Pinpoint the cell where the given text exists, returning its [x, y] midpoint coordinate. 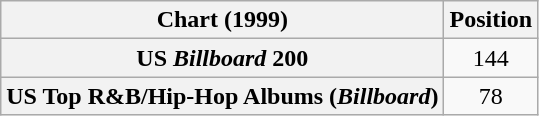
Chart (1999) [222, 20]
US Top R&B/Hip-Hop Albums (Billboard) [222, 96]
78 [491, 96]
US Billboard 200 [222, 58]
Position [491, 20]
144 [491, 58]
